Provide the (x, y) coordinate of the cell's center where the given text is located.  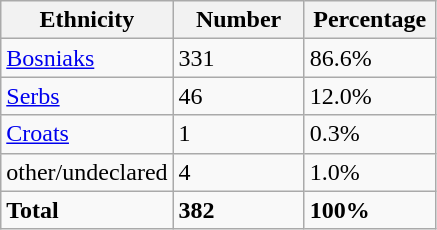
1.0% (370, 172)
0.3% (370, 134)
Croats (87, 134)
Number (238, 20)
Percentage (370, 20)
100% (370, 210)
Ethnicity (87, 20)
Serbs (87, 96)
86.6% (370, 58)
46 (238, 96)
Total (87, 210)
12.0% (370, 96)
1 (238, 134)
Bosniaks (87, 58)
other/undeclared (87, 172)
4 (238, 172)
382 (238, 210)
331 (238, 58)
